Search for the cell housing the specified text and yield its (x, y) center coordinate. 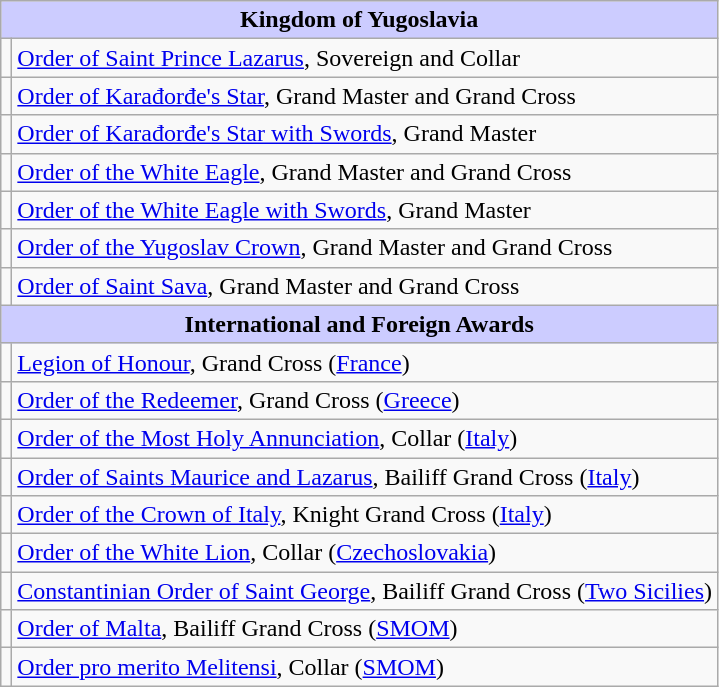
Order of Karađorđe's Star, Grand Master and Grand Cross (365, 96)
Order of the Yugoslav Crown, Grand Master and Grand Cross (365, 248)
Constantinian Order of Saint George, Bailiff Grand Cross (Two Sicilies) (365, 591)
Order of the White Eagle with Swords, Grand Master (365, 210)
Order of the Most Holy Annunciation, Collar (Italy) (365, 438)
Order of the White Eagle, Grand Master and Grand Cross (365, 172)
Order of the Crown of Italy, Knight Grand Cross (Italy) (365, 515)
Order of Saint Sava, Grand Master and Grand Cross (365, 286)
Order of the White Lion, Collar (Czechoslovakia) (365, 553)
Legion of Honour, Grand Cross (France) (365, 362)
Kingdom of Yugoslavia (360, 20)
Order of Malta, Bailiff Grand Cross (SMOM) (365, 629)
Order of Saints Maurice and Lazarus, Bailiff Grand Cross (Italy) (365, 477)
Order of Saint Prince Lazarus, Sovereign and Collar (365, 58)
International and Foreign Awards (360, 324)
Order of the Redeemer, Grand Cross (Greece) (365, 400)
Order of Karađorđe's Star with Swords, Grand Master (365, 134)
Order pro merito Melitensi, Collar (SMOM) (365, 667)
